Identify which cell holds the provided text, then report its [x, y] central coordinate. 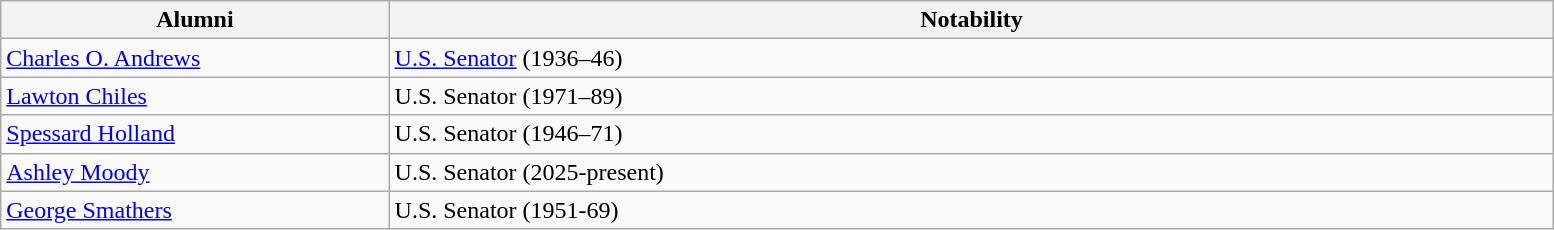
Lawton Chiles [195, 96]
George Smathers [195, 210]
U.S. Senator (1936–46) [972, 58]
U.S. Senator (1946–71) [972, 134]
Charles O. Andrews [195, 58]
Notability [972, 20]
U.S. Senator (1971–89) [972, 96]
Ashley Moody [195, 172]
U.S. Senator (1951-69) [972, 210]
Alumni [195, 20]
Spessard Holland [195, 134]
U.S. Senator (2025-present) [972, 172]
